Provide the [X, Y] coordinate of the cell's center where the given text is located.  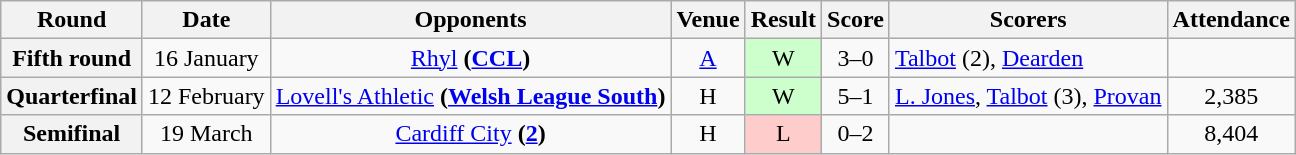
19 March [206, 134]
L [783, 134]
Scorers [1028, 20]
A [708, 58]
Round [72, 20]
2,385 [1231, 96]
Fifth round [72, 58]
Result [783, 20]
8,404 [1231, 134]
3–0 [856, 58]
Cardiff City (2) [470, 134]
Semifinal [72, 134]
0–2 [856, 134]
Talbot (2), Dearden [1028, 58]
16 January [206, 58]
12 February [206, 96]
Score [856, 20]
Quarterfinal [72, 96]
5–1 [856, 96]
Opponents [470, 20]
Venue [708, 20]
L. Jones, Talbot (3), Provan [1028, 96]
Lovell's Athletic (Welsh League South) [470, 96]
Date [206, 20]
Rhyl (CCL) [470, 58]
Attendance [1231, 20]
